For the text-containing cell, return its midpoint in (x, y) coordinate format. 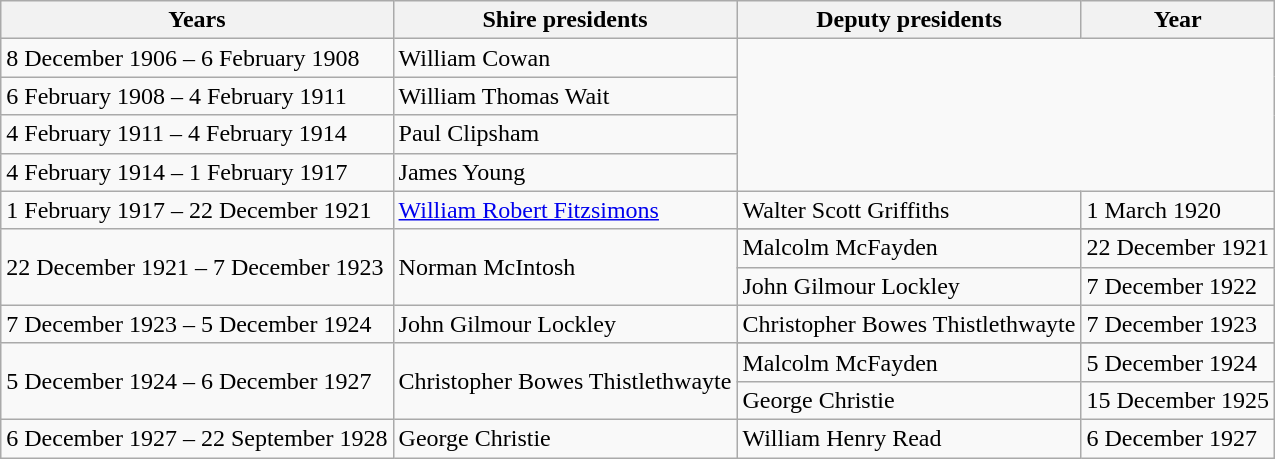
William Henry Read (909, 438)
Norman McIntosh (565, 267)
6 December 1927 (1178, 438)
4 February 1914 – 1 February 1917 (197, 172)
15 December 1925 (1178, 400)
Paul Clipsham (565, 134)
7 December 1922 (1178, 286)
8 December 1906 – 6 February 1908 (197, 58)
6 February 1908 – 4 February 1911 (197, 96)
7 December 1923 – 5 December 1924 (197, 324)
22 December 1921 – 7 December 1923 (197, 267)
5 December 1924 (1178, 362)
William Cowan (565, 58)
5 December 1924 – 6 December 1927 (197, 381)
1 February 1917 – 22 December 1921 (197, 210)
Years (197, 20)
Walter Scott Griffiths (909, 210)
Deputy presidents (909, 20)
William Thomas Wait (565, 96)
22 December 1921 (1178, 248)
Shire presidents (565, 20)
James Young (565, 172)
1 March 1920 (1178, 210)
7 December 1923 (1178, 324)
Year (1178, 20)
4 February 1911 – 4 February 1914 (197, 134)
6 December 1927 – 22 September 1928 (197, 438)
William Robert Fitzsimons (565, 210)
